Find where the given text appears and provide that cell's center as [x, y] coordinate. 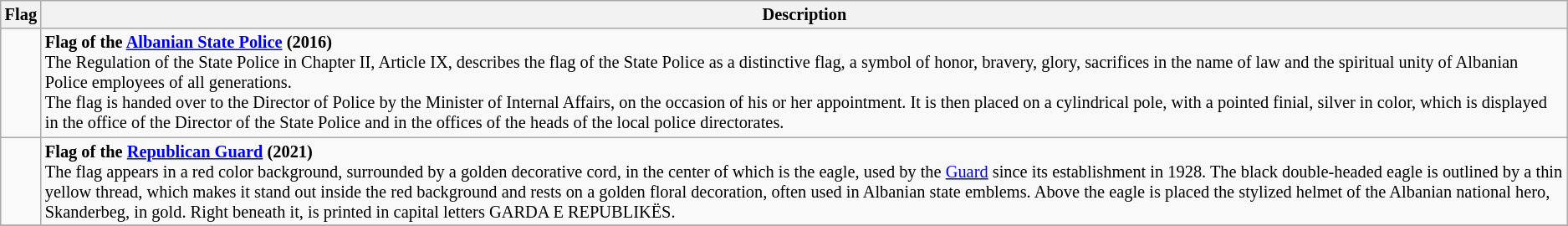
Flag [21, 14]
Description [804, 14]
